For the text-containing cell, return its midpoint in (X, Y) coordinate format. 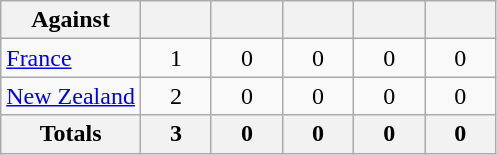
2 (176, 96)
Totals (71, 134)
Against (71, 20)
New Zealand (71, 96)
3 (176, 134)
France (71, 58)
1 (176, 58)
